Find where the given text appears and provide that cell's center as (x, y) coordinate. 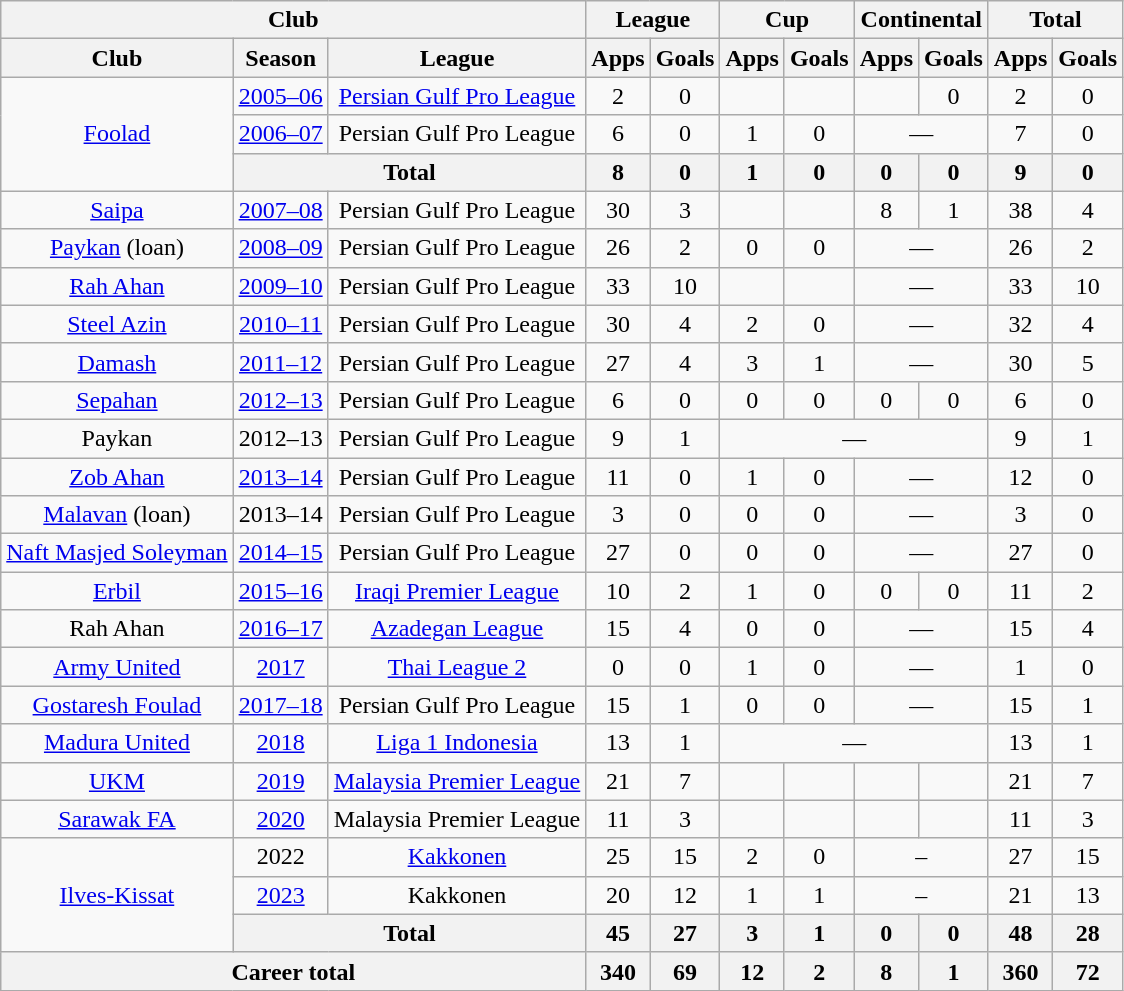
72 (1088, 971)
Continental (921, 20)
2016–17 (280, 629)
UKM (117, 781)
Naft Masjed Soleyman (117, 553)
32 (1020, 324)
48 (1020, 933)
Zob Ahan (117, 477)
Steel Azin (117, 324)
2015–16 (280, 591)
2010–11 (280, 324)
Sarawak FA (117, 819)
Thai League 2 (457, 667)
38 (1020, 210)
2008–09 (280, 248)
Madura United (117, 743)
2017–18 (280, 705)
69 (685, 971)
45 (618, 933)
2018 (280, 743)
Gostaresh Foulad (117, 705)
Cup (787, 20)
20 (618, 895)
Season (280, 58)
2006–07 (280, 134)
2007–08 (280, 210)
2014–15 (280, 553)
2019 (280, 781)
2023 (280, 895)
Foolad (117, 134)
2009–10 (280, 286)
Paykan (117, 438)
2017 (280, 667)
Saipa (117, 210)
2020 (280, 819)
Army United (117, 667)
2011–12 (280, 362)
Erbil (117, 591)
Azadegan League (457, 629)
Career total (294, 971)
5 (1088, 362)
360 (1020, 971)
Damash (117, 362)
Ilves-Kissat (117, 895)
Paykan (loan) (117, 248)
Liga 1 Indonesia (457, 743)
Iraqi Premier League (457, 591)
28 (1088, 933)
2005–06 (280, 96)
Sepahan (117, 400)
340 (618, 971)
2022 (280, 857)
Malavan (loan) (117, 515)
25 (618, 857)
